Return [x, y] of the center of cell containing provided text 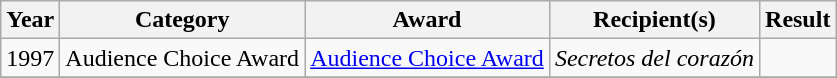
Category [182, 20]
Result [798, 20]
Secretos del corazón [654, 58]
Recipient(s) [654, 20]
Award [428, 20]
1997 [30, 58]
Year [30, 20]
